Output the [X, Y] coordinate of the center of the cell containing the given text.  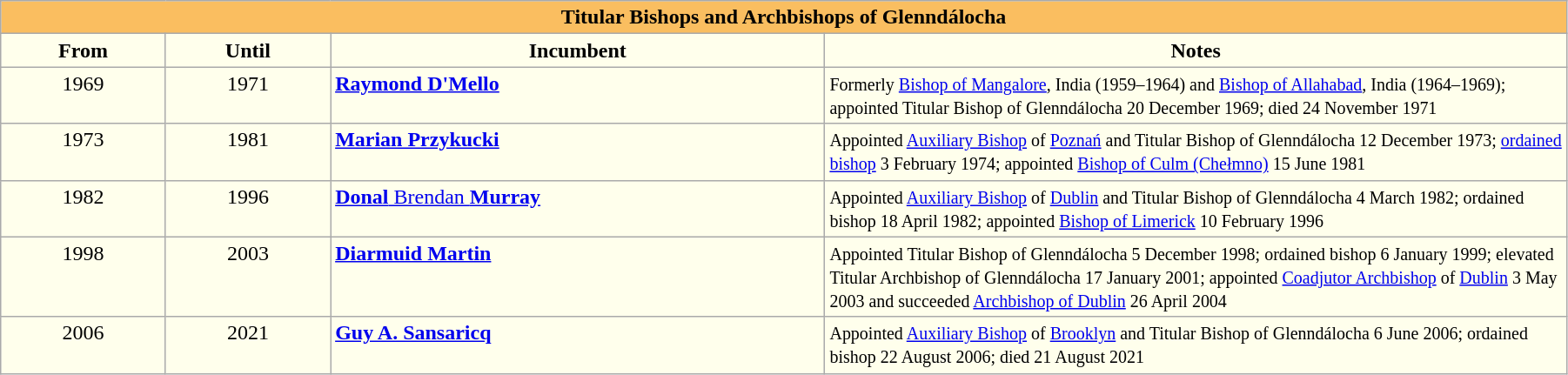
Raymond D'Mello [578, 96]
Appointed Auxiliary Bishop of Brooklyn and Titular Bishop of Glenndálocha 6 June 2006; ordained bishop 22 August 2006; died 21 August 2021 [1196, 345]
1969 [84, 96]
Donal Brendan Murray [578, 209]
Titular Bishops and Archbishops of Glenndálocha [784, 17]
2003 [247, 277]
Until [247, 50]
1996 [247, 209]
2021 [247, 345]
1998 [84, 277]
From [84, 50]
Diarmuid Martin [578, 277]
1981 [247, 151]
Incumbent [578, 50]
1973 [84, 151]
1971 [247, 96]
Notes [1196, 50]
1982 [84, 209]
Marian Przykucki [578, 151]
Guy A. Sansaricq [578, 345]
2006 [84, 345]
